Determine the [X, Y] coordinate at the center of the cell enclosing the given text.  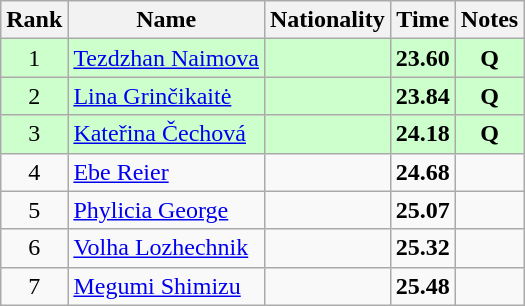
24.18 [422, 134]
24.68 [422, 172]
Volha Lozhechnik [166, 248]
Name [166, 20]
Ebe Reier [166, 172]
4 [34, 172]
25.07 [422, 210]
6 [34, 248]
Lina Grinčikaitė [166, 96]
7 [34, 286]
Time [422, 20]
5 [34, 210]
1 [34, 58]
Notes [489, 20]
23.84 [422, 96]
Nationality [327, 20]
Kateřina Čechová [166, 134]
Megumi Shimizu [166, 286]
25.32 [422, 248]
Rank [34, 20]
Phylicia George [166, 210]
Tezdzhan Naimova [166, 58]
23.60 [422, 58]
25.48 [422, 286]
3 [34, 134]
2 [34, 96]
